Capture the cell that displays the provided text and extract its [X, Y] central coordinate. 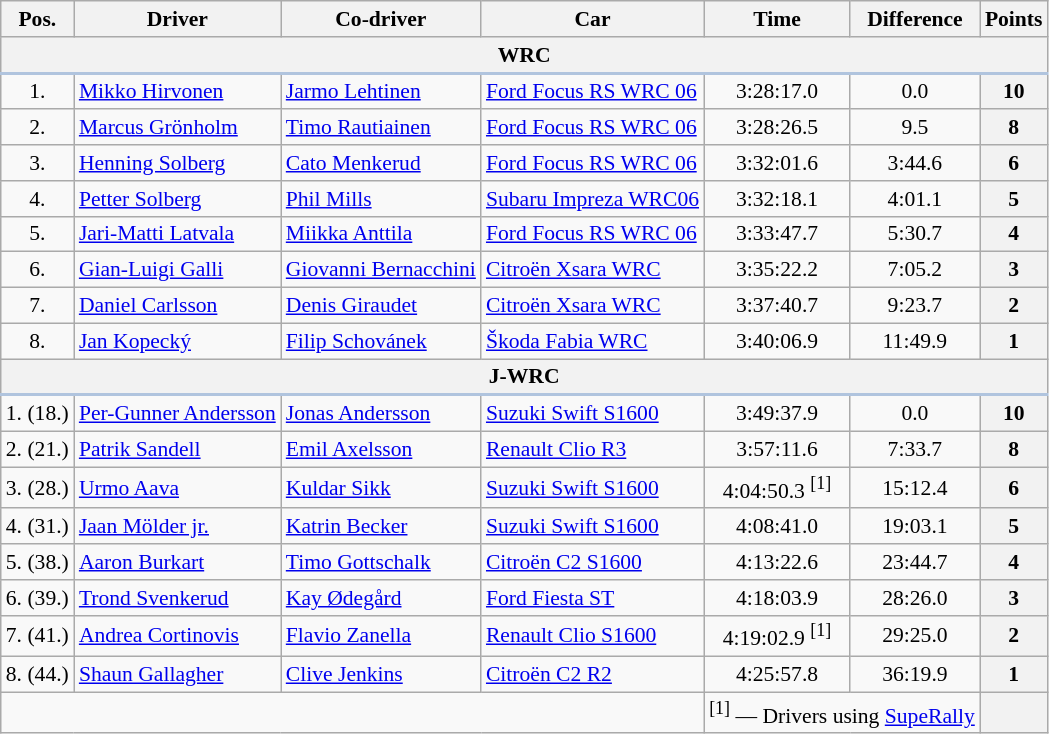
2. (21.) [38, 450]
Subaru Impreza WRC06 [592, 199]
Andrea Cortinovis [178, 636]
19:03.1 [915, 527]
Renault Clio S1600 [592, 636]
Mikko Hirvonen [178, 91]
Cato Menkerud [381, 163]
Patrik Sandell [178, 450]
1. (18.) [38, 413]
Marcus Grönholm [178, 128]
4:01.1 [915, 199]
Co-driver [381, 19]
Urmo Aava [178, 488]
Timo Rautiainen [381, 128]
Points [1014, 19]
28:26.0 [915, 598]
Time [777, 19]
4:04:50.3 [1] [777, 488]
Phil Mills [381, 199]
29:25.0 [915, 636]
Shaun Gallagher [178, 675]
2. [38, 128]
Miikka Anttila [381, 234]
J-WRC [524, 377]
Aaron Burkart [178, 562]
3:33:47.7 [777, 234]
36:19.9 [915, 675]
Petter Solberg [178, 199]
3:35:22.2 [777, 270]
5:30.7 [915, 234]
1. [38, 91]
Katrin Becker [381, 527]
[1] — Drivers using SupeRally [842, 712]
7. (41.) [38, 636]
8. [38, 341]
3:28:26.5 [777, 128]
7:33.7 [915, 450]
Jarmo Lehtinen [381, 91]
Flavio Zanella [381, 636]
Per-Gunner Andersson [178, 413]
Difference [915, 19]
Filip Schovánek [381, 341]
3:32:01.6 [777, 163]
3:37:40.7 [777, 306]
23:44.7 [915, 562]
4:25:57.8 [777, 675]
3:49:37.9 [777, 413]
4. (31.) [38, 527]
Daniel Carlsson [178, 306]
15:12.4 [915, 488]
3:44.6 [915, 163]
Emil Axelsson [381, 450]
Jari-Matti Latvala [178, 234]
7:05.2 [915, 270]
Jonas Andersson [381, 413]
5. [38, 234]
4:19:02.9 [1] [777, 636]
Kay Ødegård [381, 598]
5. (38.) [38, 562]
Ford Fiesta ST [592, 598]
6. (39.) [38, 598]
3:32:18.1 [777, 199]
Giovanni Bernacchini [381, 270]
Timo Gottschalk [381, 562]
4:13:22.6 [777, 562]
Citroën C2 S1600 [592, 562]
Jaan Mölder jr. [178, 527]
3. [38, 163]
Clive Jenkins [381, 675]
3. (28.) [38, 488]
Trond Svenkerud [178, 598]
Henning Solberg [178, 163]
11:49.9 [915, 341]
4:18:03.9 [777, 598]
Gian-Luigi Galli [178, 270]
Driver [178, 19]
Pos. [38, 19]
WRC [524, 55]
Škoda Fabia WRC [592, 341]
9:23.7 [915, 306]
3:40:06.9 [777, 341]
4:08:41.0 [777, 527]
Jan Kopecký [178, 341]
3:28:17.0 [777, 91]
8. (44.) [38, 675]
6. [38, 270]
9.5 [915, 128]
Kuldar Sikk [381, 488]
Citroën C2 R2 [592, 675]
Car [592, 19]
Denis Giraudet [381, 306]
Renault Clio R3 [592, 450]
4. [38, 199]
7. [38, 306]
3:57:11.6 [777, 450]
